Return [x, y] of the center of cell containing provided text 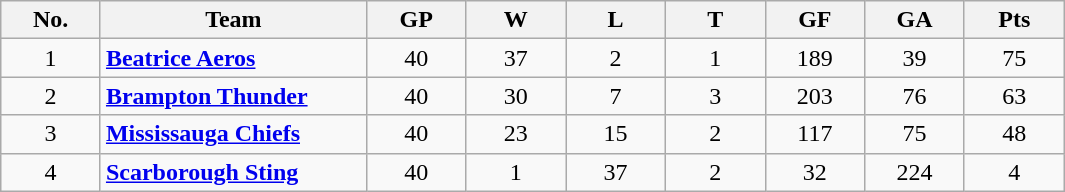
76 [915, 96]
15 [616, 134]
Brampton Thunder [233, 96]
No. [51, 20]
Team [233, 20]
GF [815, 20]
T [715, 20]
117 [815, 134]
32 [815, 172]
30 [516, 96]
GA [915, 20]
23 [516, 134]
Scarborough Sting [233, 172]
48 [1014, 134]
7 [616, 96]
Beatrice Aeros [233, 58]
Pts [1014, 20]
224 [915, 172]
203 [815, 96]
189 [815, 58]
W [516, 20]
39 [915, 58]
GP [416, 20]
Mississauga Chiefs [233, 134]
L [616, 20]
63 [1014, 96]
